Find where the given text appears and provide that cell's center as [X, Y] coordinate. 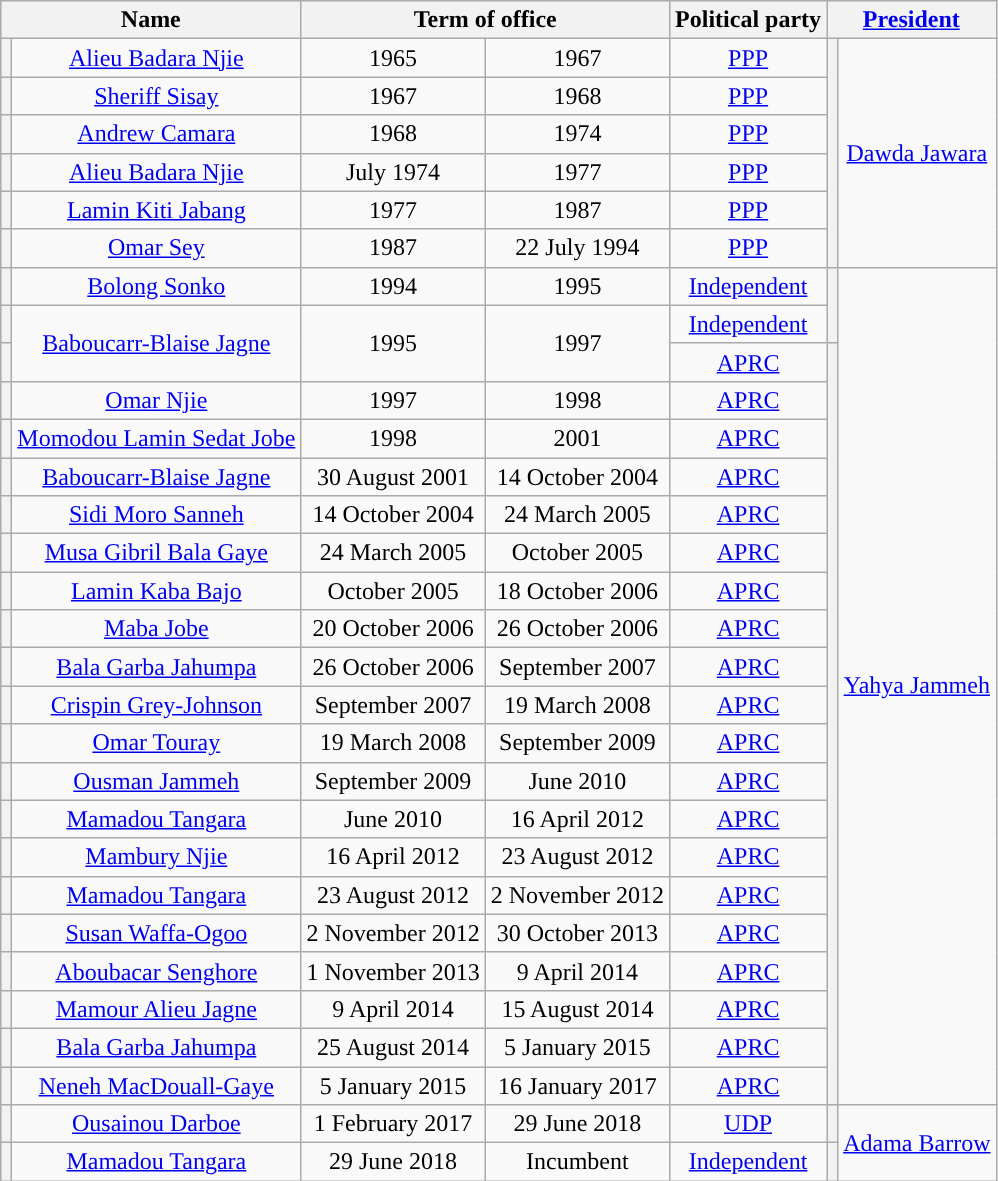
Mamour Alieu Jagne [156, 1009]
15 August 2014 [577, 1009]
Incumbent [577, 1162]
Bolong Sonko [156, 286]
Susan Waffa-Ogoo [156, 933]
President [912, 20]
Term of office [486, 20]
Sidi Moro Sanneh [156, 515]
Name [151, 20]
Sheriff Sisay [156, 96]
Ousman Jammeh [156, 781]
Andrew Camara [156, 134]
1 February 2017 [393, 1124]
Lamin Kiti Jabang [156, 210]
Political party [748, 20]
Musa Gibril Bala Gaye [156, 553]
Ousainou Darboe [156, 1124]
1994 [393, 286]
1974 [577, 134]
1965 [393, 58]
Neneh MacDouall-Gaye [156, 1085]
Lamin Kaba Bajo [156, 591]
Maba Jobe [156, 629]
Mambury Njie [156, 857]
Omar Sey [156, 248]
Dawda Jawara [917, 153]
25 August 2014 [393, 1047]
1 November 2013 [393, 971]
Momodou Lamin Sedat Jobe [156, 438]
20 October 2006 [393, 629]
Omar Njie [156, 400]
Adama Barrow [917, 1143]
Crispin Grey-Johnson [156, 705]
22 July 1994 [577, 248]
2001 [577, 438]
30 October 2013 [577, 933]
July 1974 [393, 172]
Aboubacar Senghore [156, 971]
16 January 2017 [577, 1085]
Yahya Jammeh [917, 686]
30 August 2001 [393, 477]
UDP [748, 1124]
18 October 2006 [577, 591]
Omar Touray [156, 743]
